Return the [x, y] coordinate for the center point of the cell that contains the specified text.  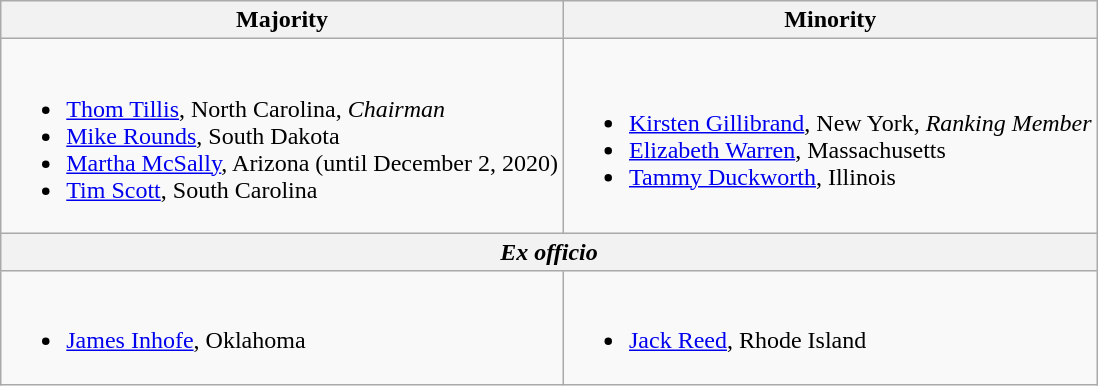
Majority [282, 20]
James Inhofe, Oklahoma [282, 328]
Jack Reed, Rhode Island [830, 328]
Ex officio [549, 252]
Kirsten Gillibrand, New York, Ranking MemberElizabeth Warren, MassachusettsTammy Duckworth, Illinois [830, 136]
Thom Tillis, North Carolina, ChairmanMike Rounds, South DakotaMartha McSally, Arizona (until December 2, 2020)Tim Scott, South Carolina [282, 136]
Minority [830, 20]
